Identify which cell holds the provided text, then report its (x, y) central coordinate. 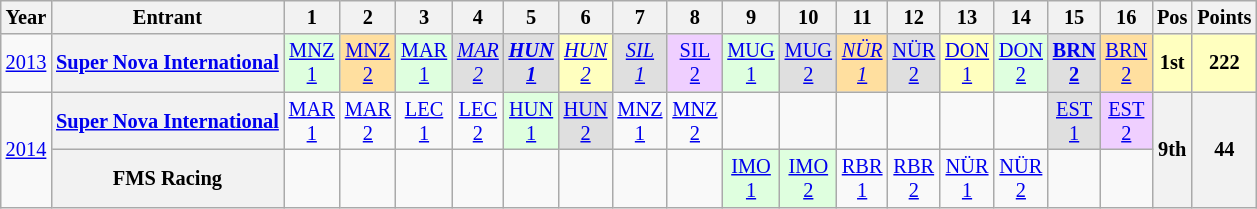
FMS Racing (167, 178)
11 (862, 17)
8 (694, 17)
9 (750, 17)
IMO1 (750, 178)
222 (1224, 63)
12 (914, 17)
MUG1 (750, 63)
4 (478, 17)
3 (424, 17)
DON2 (1021, 63)
1 (312, 17)
9th (1172, 150)
EST1 (1074, 121)
SIL1 (640, 63)
2 (368, 17)
LEC1 (424, 121)
7 (640, 17)
5 (532, 17)
15 (1074, 17)
Year (26, 17)
Points (1224, 17)
RBR2 (914, 178)
10 (808, 17)
2013 (26, 63)
DON1 (967, 63)
RBR1 (862, 178)
MUG2 (808, 63)
44 (1224, 150)
Entrant (167, 17)
SIL2 (694, 63)
14 (1021, 17)
Pos (1172, 17)
16 (1126, 17)
IMO2 (808, 178)
EST2 (1126, 121)
13 (967, 17)
1st (1172, 63)
2014 (26, 150)
6 (586, 17)
LEC2 (478, 121)
